Return the [x, y] coordinate for the center point of the cell that contains the specified text.  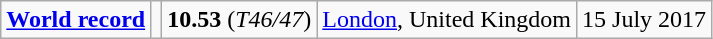
10.53 (T46/47) [240, 20]
London, United Kingdom [447, 20]
15 July 2017 [644, 20]
World record [76, 20]
